Determine the (X, Y) coordinate at the center of the cell enclosing the given text.  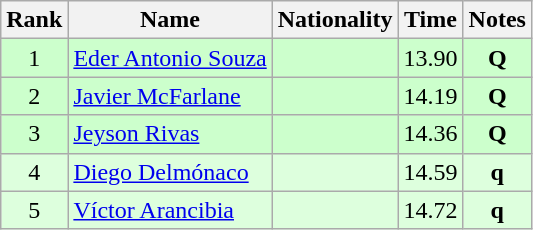
Javier McFarlane (170, 96)
Notes (497, 20)
Jeyson Rivas (170, 134)
Víctor Arancibia (170, 210)
5 (34, 210)
14.19 (430, 96)
14.36 (430, 134)
14.72 (430, 210)
Eder Antonio Souza (170, 58)
Rank (34, 20)
Nationality (335, 20)
2 (34, 96)
13.90 (430, 58)
1 (34, 58)
Time (430, 20)
14.59 (430, 172)
Diego Delmónaco (170, 172)
4 (34, 172)
Name (170, 20)
3 (34, 134)
